Detect which cell encompasses the target text, then output its (X, Y) center coordinate. 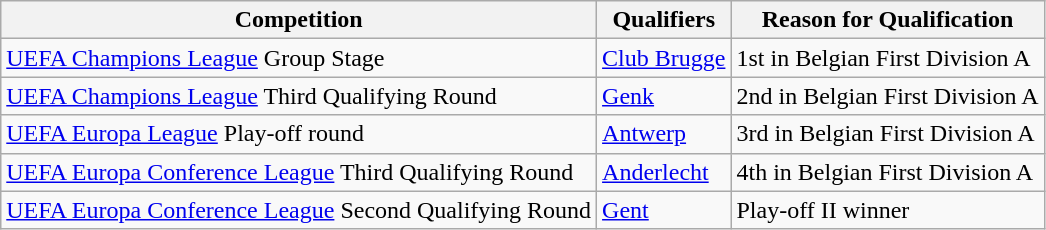
1st in Belgian First Division A (888, 58)
UEFA Europa Conference League Third Qualifying Round (299, 172)
Club Brugge (664, 58)
4th in Belgian First Division A (888, 172)
Genk (664, 96)
Reason for Qualification (888, 20)
UEFA Champions League Third Qualifying Round (299, 96)
3rd in Belgian First Division A (888, 134)
UEFA Europa League Play-off round (299, 134)
Competition (299, 20)
Gent (664, 210)
Anderlecht (664, 172)
2nd in Belgian First Division A (888, 96)
UEFA Europa Conference League Second Qualifying Round (299, 210)
Play-off II winner (888, 210)
UEFA Champions League Group Stage (299, 58)
Qualifiers (664, 20)
Antwerp (664, 134)
